Return the [X, Y] coordinate for the center point of the cell that contains the specified text.  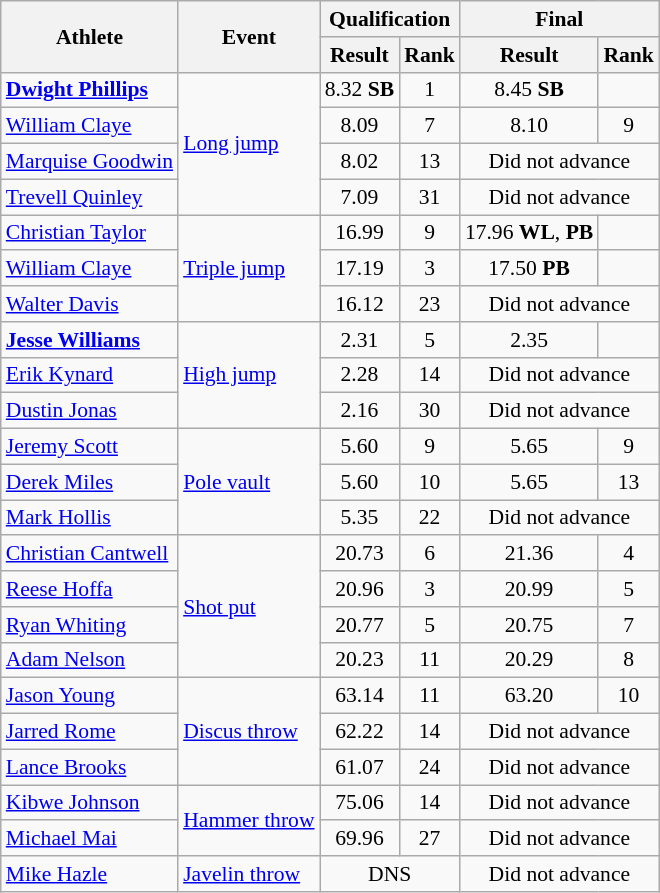
Shot put [248, 607]
30 [430, 411]
Christian Cantwell [90, 554]
8.02 [360, 162]
Mike Hazle [90, 874]
Event [248, 36]
63.14 [360, 696]
Adam Nelson [90, 660]
4 [628, 554]
Lance Brooks [90, 767]
Derek Miles [90, 482]
Pole vault [248, 482]
Jarred Rome [90, 732]
Ryan Whiting [90, 625]
Dwight Phillips [90, 90]
7.09 [360, 197]
20.75 [529, 625]
2.35 [529, 340]
8.09 [360, 126]
1 [430, 90]
Qualification [390, 19]
Walter Davis [90, 304]
75.06 [360, 803]
20.73 [360, 554]
27 [430, 839]
Kibwe Johnson [90, 803]
8.10 [529, 126]
Erik Kynard [90, 375]
20.29 [529, 660]
Triple jump [248, 268]
31 [430, 197]
Hammer throw [248, 820]
20.99 [529, 589]
24 [430, 767]
2.31 [360, 340]
Jesse Williams [90, 340]
8 [628, 660]
Reese Hoffa [90, 589]
20.23 [360, 660]
69.96 [360, 839]
Trevell Quinley [90, 197]
16.99 [360, 233]
21.36 [529, 554]
5.35 [360, 518]
17.50 PB [529, 269]
Final [560, 19]
Dustin Jonas [90, 411]
16.12 [360, 304]
20.96 [360, 589]
Long jump [248, 143]
Mark Hollis [90, 518]
Jason Young [90, 696]
6 [430, 554]
Discus throw [248, 732]
62.22 [360, 732]
23 [430, 304]
17.96 WL, PB [529, 233]
2.16 [360, 411]
Jeremy Scott [90, 447]
8.45 SB [529, 90]
Javelin throw [248, 874]
2.28 [360, 375]
Christian Taylor [90, 233]
17.19 [360, 269]
High jump [248, 376]
61.07 [360, 767]
Marquise Goodwin [90, 162]
22 [430, 518]
Michael Mai [90, 839]
Athlete [90, 36]
63.20 [529, 696]
DNS [390, 874]
8.32 SB [360, 90]
20.77 [360, 625]
